For the text-containing cell, return its midpoint in [x, y] coordinate format. 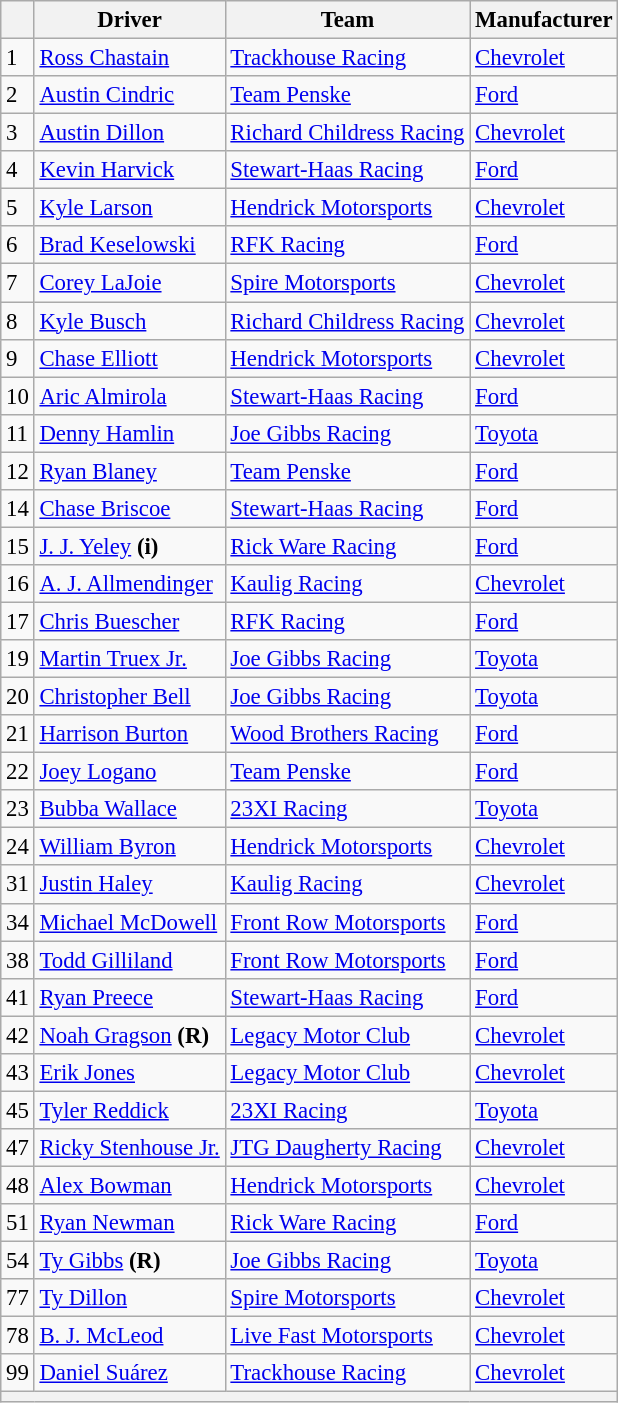
William Byron [130, 847]
54 [18, 1261]
Harrison Burton [130, 734]
Brad Keselowski [130, 245]
12 [18, 471]
38 [18, 960]
Alex Bowman [130, 1185]
Chris Buescher [130, 621]
19 [18, 659]
Todd Gilliland [130, 960]
B. J. McLeod [130, 1336]
Manufacturer [544, 20]
41 [18, 997]
Aric Almirola [130, 396]
Austin Cindric [130, 95]
Chase Elliott [130, 358]
1 [18, 58]
9 [18, 358]
Kevin Harvick [130, 170]
47 [18, 1148]
Kyle Busch [130, 321]
17 [18, 621]
J. J. Yeley (i) [130, 546]
Ty Dillon [130, 1298]
Michael McDowell [130, 922]
3 [18, 133]
A. J. Allmendinger [130, 584]
4 [18, 170]
6 [18, 245]
Daniel Suárez [130, 1373]
Live Fast Motorsports [348, 1336]
Christopher Bell [130, 697]
77 [18, 1298]
Erik Jones [130, 1073]
48 [18, 1185]
8 [18, 321]
Bubba Wallace [130, 809]
16 [18, 584]
11 [18, 433]
24 [18, 847]
Chase Briscoe [130, 509]
51 [18, 1223]
23 [18, 809]
21 [18, 734]
45 [18, 1110]
Ross Chastain [130, 58]
Ricky Stenhouse Jr. [130, 1148]
78 [18, 1336]
Martin Truex Jr. [130, 659]
Ryan Blaney [130, 471]
Ryan Preece [130, 997]
22 [18, 772]
Noah Gragson (R) [130, 1035]
99 [18, 1373]
Wood Brothers Racing [348, 734]
Tyler Reddick [130, 1110]
Ty Gibbs (R) [130, 1261]
20 [18, 697]
Denny Hamlin [130, 433]
15 [18, 546]
Joey Logano [130, 772]
43 [18, 1073]
31 [18, 885]
Driver [130, 20]
42 [18, 1035]
Justin Haley [130, 885]
Ryan Newman [130, 1223]
14 [18, 509]
10 [18, 396]
Austin Dillon [130, 133]
JTG Daugherty Racing [348, 1148]
7 [18, 283]
5 [18, 208]
Kyle Larson [130, 208]
2 [18, 95]
Team [348, 20]
Corey LaJoie [130, 283]
34 [18, 922]
